Detect which cell encompasses the target text, then output its (X, Y) center coordinate. 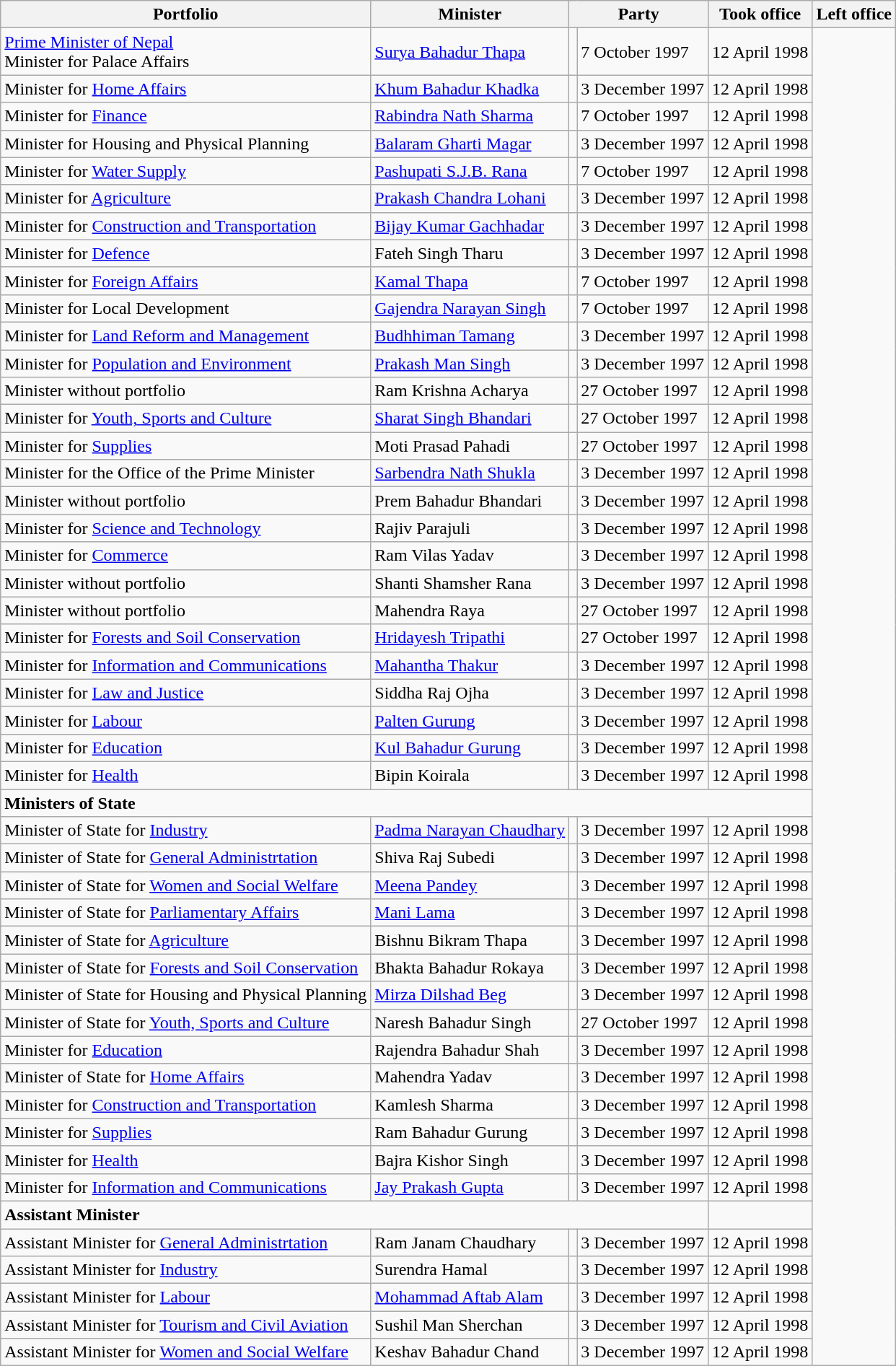
Sushil Man Sherchan (470, 1325)
Rajiv Parajuli (470, 528)
Prakash Man Singh (470, 363)
Minister for Home Affairs (186, 89)
Minister for Population and Environment (186, 363)
Surya Bahadur Thapa (470, 52)
Ram Krishna Acharya (470, 391)
Minister for Commerce (186, 556)
Surendra Hamal (470, 1270)
Assistant Minister for Industry (186, 1270)
Gajendra Narayan Singh (470, 308)
Kamal Thapa (470, 281)
Jay Prakash Gupta (470, 1187)
Mohammad Aftab Alam (470, 1297)
Mirza Dilshad Beg (470, 995)
Minister for Housing and Physical Planning (186, 144)
Minister of State for Youth, Sports and Culture (186, 1023)
Mani Lama (470, 913)
Mahantha Thakur (470, 665)
Assistant Minister for Tourism and Civil Aviation (186, 1325)
Ministers of State (407, 803)
Minister for the Office of the Prime Minister (186, 473)
Left office (854, 14)
Portfolio (186, 14)
Minister for Youth, Sports and Culture (186, 419)
Palten Gurung (470, 720)
Ram Bahadur Gurung (470, 1132)
Assistant Minister (355, 1214)
Assistant Minister for Women and Social Welfare (186, 1352)
Bishnu Bikram Thapa (470, 940)
Minister for Forests and Soil Conservation (186, 638)
Party (639, 14)
Took office (760, 14)
Budhhiman Tamang (470, 336)
Bajra Kishor Singh (470, 1160)
Minister for Land Reform and Management (186, 336)
Minister of State for General Administrtation (186, 858)
Assistant Minister for General Administrtation (186, 1242)
Minister for Local Development (186, 308)
Prem Bahadur Bhandari (470, 501)
Minister of State for Parliamentary Affairs (186, 913)
Sharat Singh Bhandari (470, 419)
Minister for Law and Justice (186, 693)
Bhakta Bahadur Rokaya (470, 968)
Balaram Gharti Magar (470, 144)
Minister of State for Forests and Soil Conservation (186, 968)
Rabindra Nath Sharma (470, 116)
Minister for Foreign Affairs (186, 281)
Padma Narayan Chaudhary (470, 831)
Sarbendra Nath Shukla (470, 473)
Minister for Labour (186, 720)
Kul Bahadur Gurung (470, 748)
Mahendra Raya (470, 610)
Pashupati S.J.B. Rana (470, 171)
Ram Janam Chaudhary (470, 1242)
Minister for Agriculture (186, 198)
Meena Pandey (470, 885)
Hridayesh Tripathi (470, 638)
Ram Vilas Yadav (470, 556)
Shiva Raj Subedi (470, 858)
Fateh Singh Tharu (470, 253)
Minister (470, 14)
Khum Bahadur Khadka (470, 89)
Minister for Defence (186, 253)
Siddha Raj Ojha (470, 693)
Assistant Minister for Labour (186, 1297)
Prime Minister of NepalMinister for Palace Affairs (186, 52)
Minister of State for Home Affairs (186, 1077)
Kamlesh Sharma (470, 1105)
Minister of State for Industry (186, 831)
Minister of State for Housing and Physical Planning (186, 995)
Prakash Chandra Lohani (470, 198)
Minister of State for Women and Social Welfare (186, 885)
Bipin Koirala (470, 775)
Mahendra Yadav (470, 1077)
Moti Prasad Pahadi (470, 446)
Rajendra Bahadur Shah (470, 1050)
Minister of State for Agriculture (186, 940)
Bijay Kumar Gachhadar (470, 226)
Minister for Finance (186, 116)
Minister for Water Supply (186, 171)
Naresh Bahadur Singh (470, 1023)
Minister for Science and Technology (186, 528)
Keshav Bahadur Chand (470, 1352)
Shanti Shamsher Rana (470, 583)
